Identify which cell holds the provided text, then report its [X, Y] central coordinate. 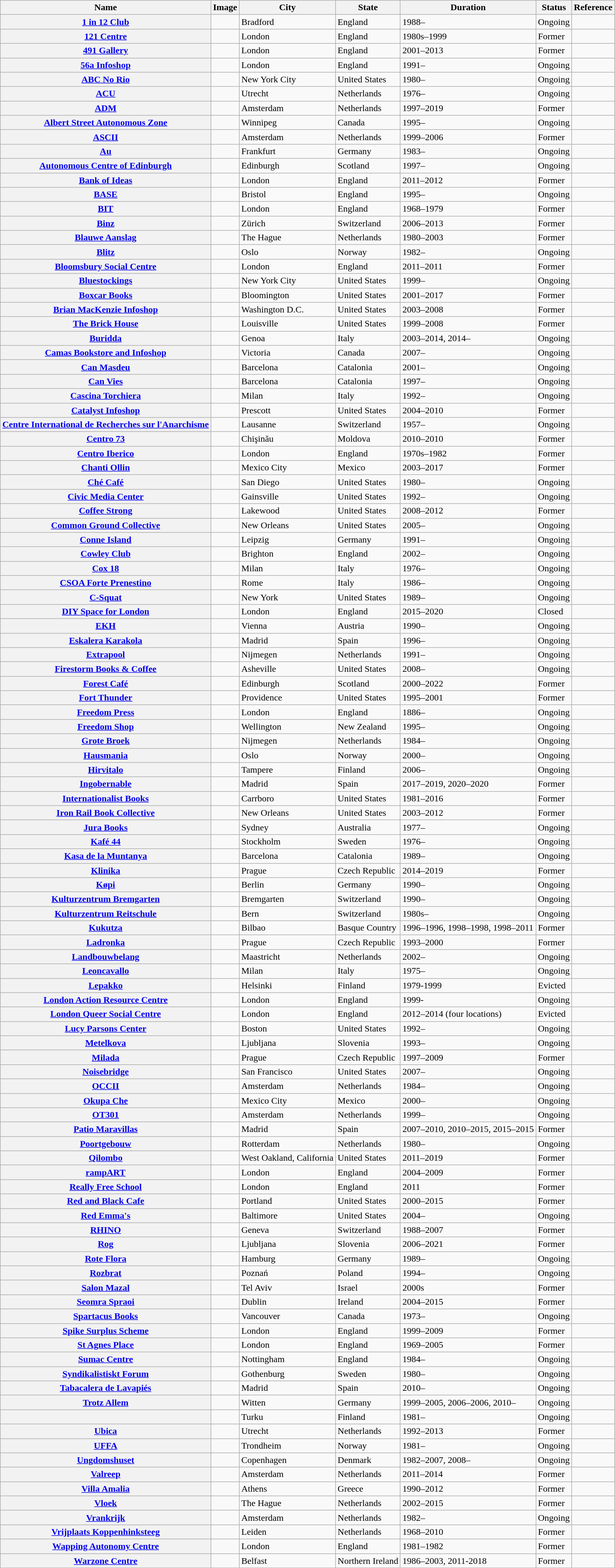
Vancouver [288, 1316]
1993– [468, 1043]
Brighton [288, 554]
1957– [468, 425]
RHINO [106, 1230]
2011–2011 [468, 266]
Can Masdeu [106, 367]
Au [106, 151]
Basque Country [368, 928]
Stockholm [288, 841]
2008– [468, 669]
2007–2010, 2010–2015, 2015–2015 [468, 1129]
CSOA Forte Prenestino [106, 583]
Chişinău [288, 439]
ABC No Rio [106, 79]
1980s– [468, 914]
Vienna [288, 626]
2001– [468, 367]
Ché Café [106, 482]
2004–2009 [468, 1172]
City [288, 8]
2008–2012 [468, 511]
Centre International de Recherches sur l'Anarchisme [106, 425]
2000s [468, 1287]
Internationalist Books [106, 798]
Klinika [106, 870]
New Zealand [368, 727]
St Agnes Place [106, 1345]
Bern [288, 914]
1973– [468, 1316]
1994– [468, 1273]
Noisebridge [106, 1072]
1999–2006 [468, 137]
2015–2020 [468, 611]
Athens [288, 1489]
Coffee Strong [106, 511]
2003–2012 [468, 813]
121 Centre [106, 36]
Spike Surplus Scheme [106, 1330]
2003–2008 [468, 309]
Austria [368, 626]
Providence [288, 698]
Firestorm Books & Coffee [106, 669]
Carrboro [288, 798]
Copenhagen [288, 1460]
EKH [106, 626]
1999- [468, 1000]
Trotz Allem [106, 1403]
1980–2003 [468, 238]
Køpi [106, 885]
2006–2021 [468, 1244]
1997–2019 [468, 108]
Red Emma's [106, 1215]
Ladronka [106, 942]
Eskalera Karakola [106, 640]
491 Gallery [106, 51]
1982–2007, 2008– [468, 1460]
1983– [468, 151]
Lausanne [288, 425]
Warzone Centre [106, 1561]
C-Squat [106, 597]
Kafé 44 [106, 841]
Washington D.C. [288, 309]
2014–2019 [468, 870]
Kulturzentrum Reitschule [106, 914]
Gainsville [288, 496]
Salon Mazal [106, 1287]
1968–2010 [468, 1532]
Berlin [288, 885]
DIY Space for London [106, 611]
1986–2003, 2011-2018 [468, 1561]
1975– [468, 971]
1999–2009 [468, 1330]
Turku [288, 1417]
Leoncavallo [106, 971]
Zürich [288, 223]
Hirvitalo [106, 770]
2011–2014 [468, 1474]
Kulturzentrum Bremgarten [106, 899]
Portland [288, 1201]
Sydney [288, 827]
Leiden [288, 1532]
Metelkova [106, 1043]
West Oakland, California [288, 1158]
Extrapool [106, 655]
1990–2012 [468, 1489]
Vrankrijk [106, 1517]
Patio Maravillas [106, 1129]
Geneva [288, 1230]
London Action Resource Centre [106, 1000]
Bloomington [288, 295]
Bradford [288, 22]
Name [106, 8]
Iron Rail Book Collective [106, 813]
BIT [106, 209]
Jura Books [106, 827]
Greece [368, 1489]
2011–2012 [468, 180]
Cowley Club [106, 554]
1969–2005 [468, 1345]
Cascina Torchiera [106, 396]
Fort Thunder [106, 698]
Bremgarten [288, 899]
Image [225, 8]
Autonomous Centre of Edinburgh [106, 165]
Qilombo [106, 1158]
Status [553, 8]
2010–2010 [468, 439]
Landbouwbelang [106, 957]
Chanti Ollin [106, 468]
Bilbao [288, 928]
2001–2013 [468, 51]
Prescott [288, 410]
Maastricht [288, 957]
56a Infoshop [106, 65]
rampART [106, 1172]
Milada [106, 1057]
Seomra Spraoi [106, 1302]
2011 [468, 1187]
2003–2014, 2014– [468, 338]
2000–2022 [468, 683]
Centro Iberico [106, 453]
Tampere [288, 770]
1999–2008 [468, 324]
Binz [106, 223]
1996– [468, 640]
Reference [593, 8]
State [368, 8]
Asheville [288, 669]
New York [288, 597]
1970s–1982 [468, 453]
Denmark [368, 1460]
Common Ground Collective [106, 525]
The Brick House [106, 324]
Forest Café [106, 683]
Freedom Shop [106, 727]
Witten [288, 1403]
1993–2000 [468, 942]
Lucy Parsons Center [106, 1028]
Leipzig [288, 540]
Poland [368, 1273]
Ubica [106, 1431]
Freedom Press [106, 712]
Lepakko [106, 985]
Vrijplaats Koppenhinksteeg [106, 1532]
1980s–1999 [468, 36]
Sumac Centre [106, 1359]
Hausmania [106, 755]
Closed [553, 611]
Conne Island [106, 540]
Israel [368, 1287]
ADM [106, 108]
Wellington [288, 727]
1 in 12 Club [106, 22]
Australia [368, 827]
Tabacalera de Lavapiés [106, 1388]
Rote Flora [106, 1259]
Grote Broek [106, 741]
Nottingham [288, 1359]
2010– [468, 1388]
OCCII [106, 1086]
2001–2017 [468, 295]
Ingobernable [106, 784]
1992–2013 [468, 1431]
2004–2010 [468, 410]
2017–2019, 2020–2020 [468, 784]
Vloek [106, 1503]
Moldova [368, 439]
2005– [468, 525]
San Diego [288, 482]
Blitz [106, 252]
Boston [288, 1028]
1981–2016 [468, 798]
Valreep [106, 1474]
Catalyst Infoshop [106, 410]
Civic Media Center [106, 496]
Baltimore [288, 1215]
Lakewood [288, 511]
Okupa Che [106, 1101]
Northern Ireland [368, 1561]
2004–2015 [468, 1302]
Brian MacKenzie Infoshop [106, 309]
London Queer Social Centre [106, 1014]
Camas Bookstore and Infoshop [106, 353]
UFFA [106, 1446]
OT301 [106, 1115]
2004– [468, 1215]
1886– [468, 712]
2006– [468, 770]
Rozbrat [106, 1273]
Genoa [288, 338]
Bluestockings [106, 281]
Helsinki [288, 985]
1977– [468, 827]
Bank of Ideas [106, 180]
Boxcar Books [106, 295]
Winnipeg [288, 122]
BASE [106, 195]
Wapping Autonomy Centre [106, 1546]
Poortgebouw [106, 1144]
San Francisco [288, 1072]
Villa Amalia [106, 1489]
Ungdomshuset [106, 1460]
2012–2014 (four locations) [468, 1014]
1996–1996, 1998–1998, 1998–2011 [468, 928]
Can Vies [106, 381]
Belfast [288, 1561]
2000–2015 [468, 1201]
2006–2013 [468, 223]
Trondheim [288, 1446]
1988– [468, 22]
Ireland [368, 1302]
Tel Aviv [288, 1287]
Poznań [288, 1273]
Frankfurt [288, 151]
Spartacus Books [106, 1316]
Kasa de la Muntanya [106, 856]
Blauwe Aanslag [106, 238]
ACU [106, 94]
Red and Black Cafe [106, 1201]
1979-1999 [468, 985]
1999–2005, 2006–2006, 2010– [468, 1403]
Bloomsbury Social Centre [106, 266]
1981–1982 [468, 1546]
1997–2009 [468, 1057]
Rome [288, 583]
Bristol [288, 195]
Kukutza [106, 928]
Buridda [106, 338]
1986– [468, 583]
Rotterdam [288, 1144]
Victoria [288, 353]
Duration [468, 8]
2003–2017 [468, 468]
Syndikalistiskt Forum [106, 1374]
Centro 73 [106, 439]
1968–1979 [468, 209]
2002–2015 [468, 1503]
Cox 18 [106, 568]
1988–2007 [468, 1230]
Gothenburg [288, 1374]
Dublin [288, 1302]
ASCII [106, 137]
Really Free School [106, 1187]
1995–2001 [468, 698]
Rog [106, 1244]
Hamburg [288, 1259]
Louisville [288, 324]
2011–2019 [468, 1158]
Albert Street Autonomous Zone [106, 122]
